Identify which cell holds the provided text, then report its (x, y) central coordinate. 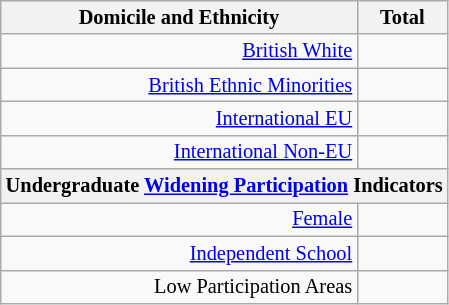
International EU (179, 118)
Undergraduate Widening Participation Indicators (224, 186)
Independent School (179, 253)
Domicile and Ethnicity (179, 17)
International Non-EU (179, 152)
British Ethnic Minorities (179, 85)
Female (179, 219)
Low Participation Areas (179, 287)
Total (402, 17)
British White (179, 51)
